Extract the [x, y] coordinate from the center of the cell holding the provided text.  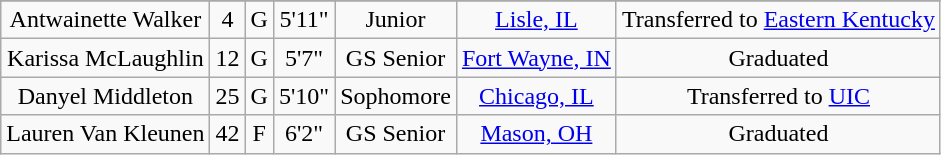
5'10" [304, 96]
Sophomore [396, 96]
4 [228, 20]
Lauren Van Kleunen [106, 134]
42 [228, 134]
5'11" [304, 20]
Lisle, IL [536, 20]
Junior [396, 20]
Chicago, IL [536, 96]
Antwainette Walker [106, 20]
25 [228, 96]
Karissa McLaughlin [106, 58]
6'2" [304, 134]
F [259, 134]
Fort Wayne, IN [536, 58]
12 [228, 58]
Danyel Middleton [106, 96]
5'7" [304, 58]
Transferred to Eastern Kentucky [778, 20]
Mason, OH [536, 134]
Transferred to UIC [778, 96]
